Return the [x, y] coordinate for the center point of the cell that contains the specified text.  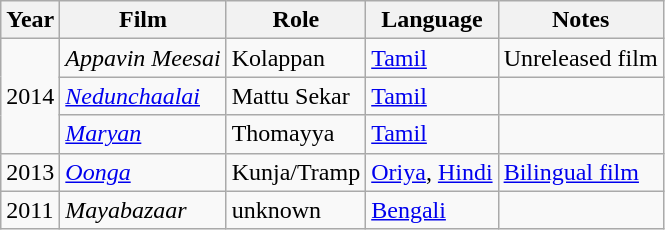
Year [30, 20]
Kolappan [296, 58]
Film [143, 20]
2013 [30, 172]
Role [296, 20]
Kunja/Tramp [296, 172]
2014 [30, 96]
Nedunchaalai [143, 96]
2011 [30, 210]
Language [432, 20]
Notes [580, 20]
Mattu Sekar [296, 96]
Appavin Meesai [143, 58]
Oriya, Hindi [432, 172]
Unreleased film [580, 58]
Bilingual film [580, 172]
Mayabazaar [143, 210]
Maryan [143, 134]
unknown [296, 210]
Oonga [143, 172]
Thomayya [296, 134]
Bengali [432, 210]
